Locate the cell with the specified text and output its (X, Y) center coordinate. 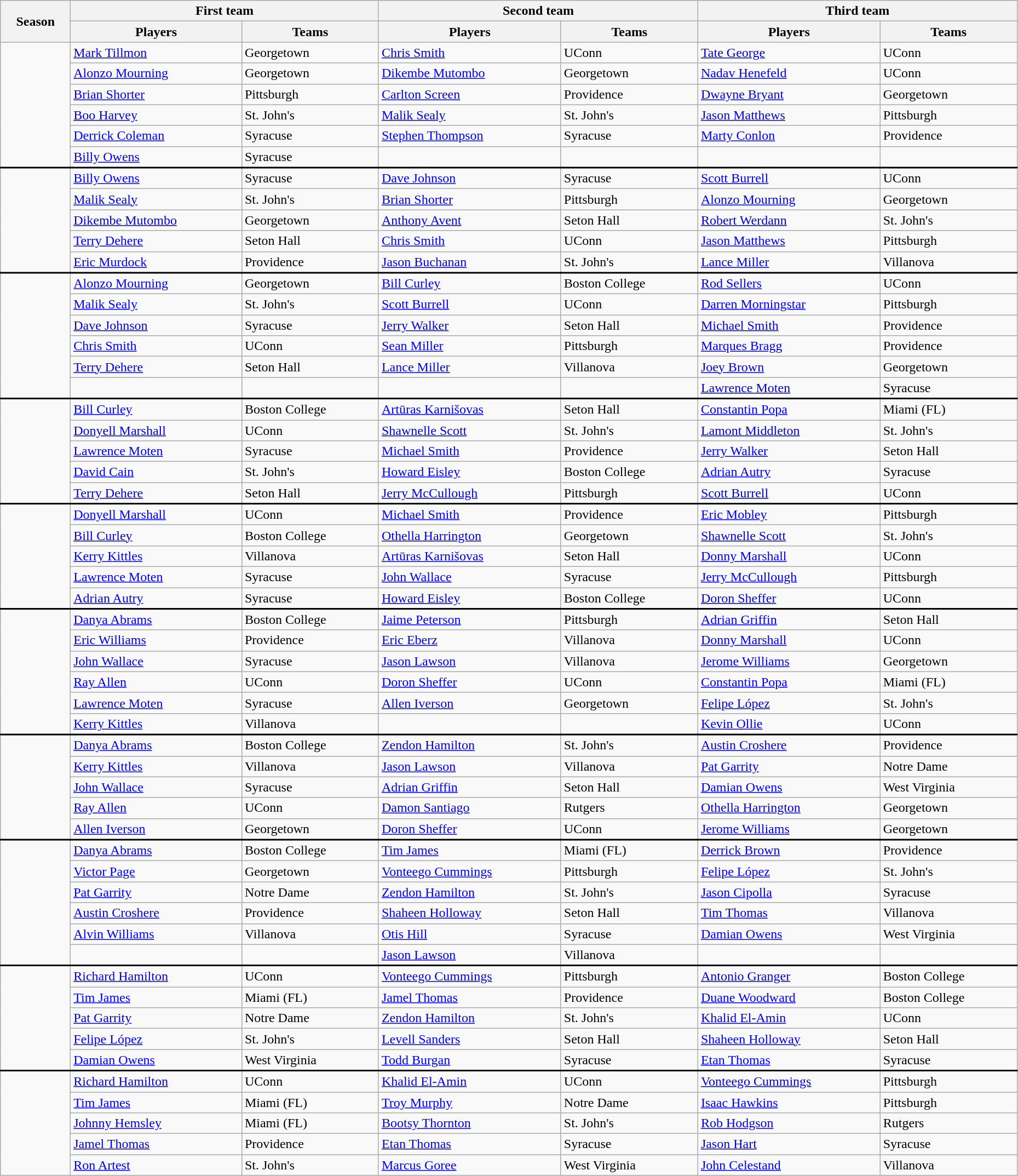
Jason Cipolla (789, 892)
Troy Murphy (470, 1103)
Marques Bragg (789, 346)
Marty Conlon (789, 136)
Season (36, 21)
Jaime Peterson (470, 619)
Antonio Granger (789, 976)
Johnny Hemsley (157, 1123)
Rod Sellers (789, 284)
Eric Mobley (789, 515)
Alvin Williams (157, 934)
David Cain (157, 472)
Marcus Goree (470, 1165)
Eric Eberz (470, 640)
Eric Murdock (157, 262)
Rob Hodgson (789, 1123)
First team (225, 11)
Bootsy Thornton (470, 1123)
Stephen Thompson (470, 136)
Ron Artest (157, 1165)
Third team (858, 11)
Jason Buchanan (470, 262)
Derrick Brown (789, 850)
Nadav Henefeld (789, 73)
Derrick Coleman (157, 136)
Second team (538, 11)
Robert Werdann (789, 220)
Jason Hart (789, 1144)
Anthony Avent (470, 220)
Damon Santiago (470, 808)
Carlton Screen (470, 94)
Tim Thomas (789, 913)
Isaac Hawkins (789, 1103)
Otis Hill (470, 934)
Dwayne Bryant (789, 94)
Eric Williams (157, 640)
Joey Brown (789, 367)
Duane Woodward (789, 997)
Boo Harvey (157, 115)
Tate George (789, 53)
John Celestand (789, 1165)
Levell Sanders (470, 1039)
Lamont Middleton (789, 430)
Sean Miller (470, 346)
Darren Morningstar (789, 305)
Kevin Ollie (789, 724)
Victor Page (157, 871)
Mark Tillmon (157, 53)
Todd Burgan (470, 1060)
